Locate the cell with the specified text and output its [X, Y] center coordinate. 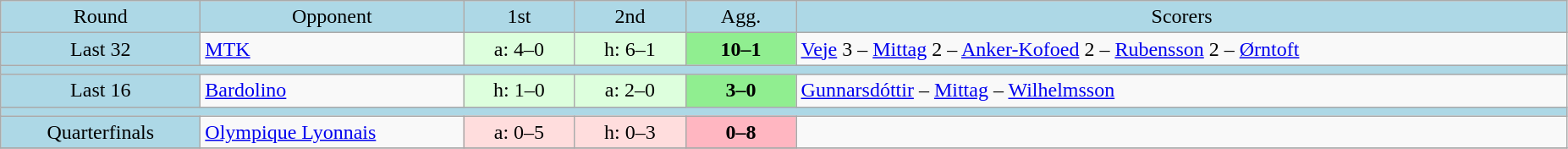
Scorers [1181, 17]
3–0 [741, 91]
Quarterfinals [101, 132]
Bardolino [332, 91]
10–1 [741, 49]
Last 32 [101, 49]
Veje 3 – Mittag 2 – Anker-Kofoed 2 – Rubensson 2 – Ørntoft [1181, 49]
a: 0–5 [520, 132]
Round [101, 17]
Last 16 [101, 91]
h: 1–0 [520, 91]
Olympique Lyonnais [332, 132]
MTK [332, 49]
h: 0–3 [630, 132]
Opponent [332, 17]
1st [520, 17]
2nd [630, 17]
Gunnarsdóttir – Mittag – Wilhelmsson [1181, 91]
Agg. [741, 17]
a: 2–0 [630, 91]
h: 6–1 [630, 49]
a: 4–0 [520, 49]
0–8 [741, 132]
